Output the [X, Y] coordinate of the center of the cell containing the given text.  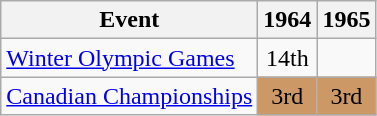
14th [288, 58]
1965 [346, 20]
1964 [288, 20]
Event [130, 20]
Winter Olympic Games [130, 58]
Canadian Championships [130, 96]
